Search for the cell housing the specified text and yield its [x, y] center coordinate. 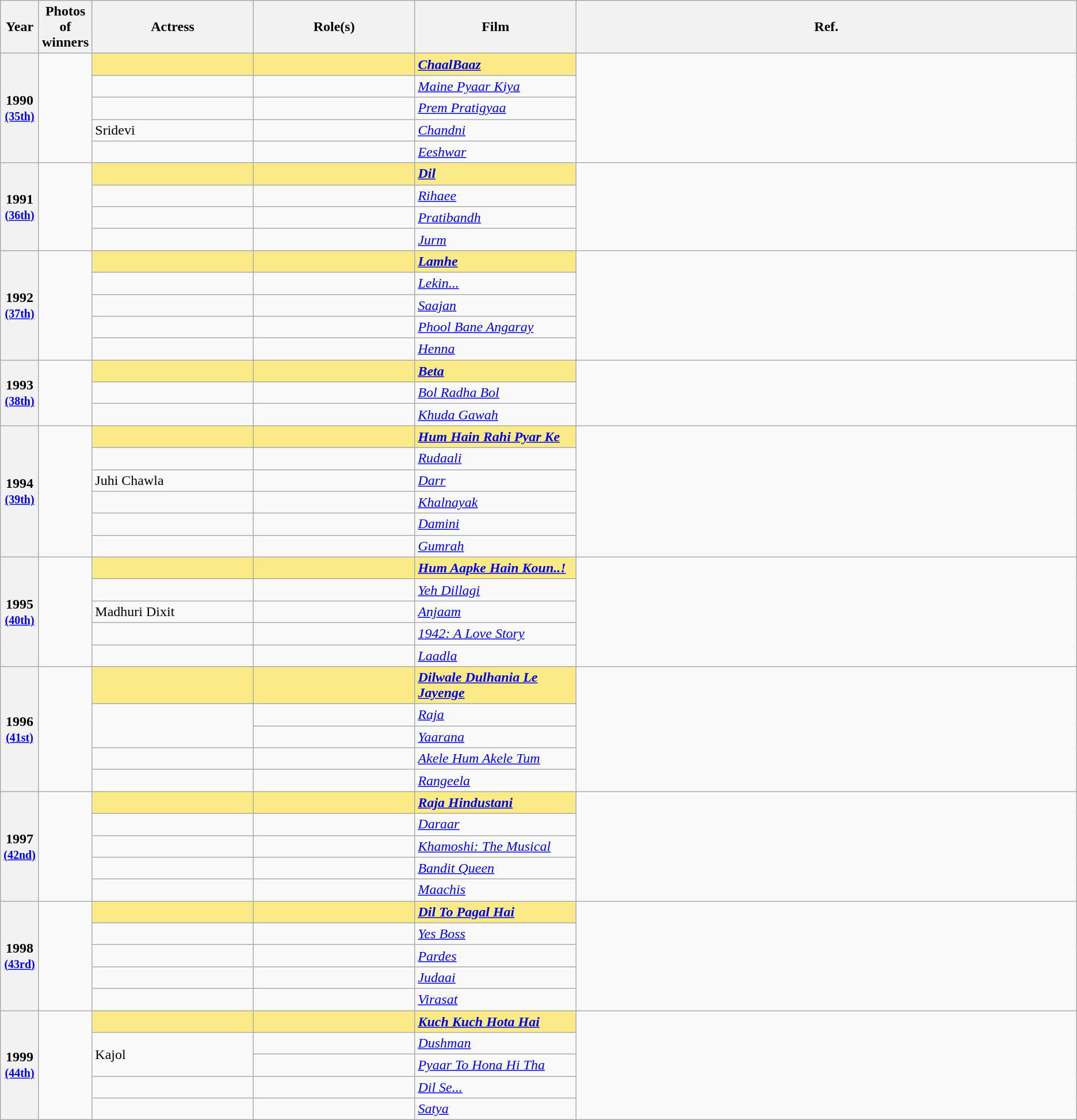
Dilwale Dulhania Le Jayenge [496, 686]
Phool Bane Angaray [496, 327]
Dil Se... [496, 1087]
Jurm [496, 239]
Pardes [496, 955]
Sridevi [173, 130]
Pratibandh [496, 217]
Kajol [173, 1054]
Prem Pratigyaa [496, 108]
Rangeela [496, 781]
Madhuri Dixit [173, 611]
Yaarana [496, 737]
Bol Radha Bol [496, 393]
Virasat [496, 999]
Saajan [496, 305]
Hum Hain Rahi Pyar Ke [496, 437]
1994 (39th) [20, 491]
Henna [496, 349]
Juhi Chawla [173, 480]
Rihaee [496, 196]
1990 (35th) [20, 108]
Yes Boss [496, 934]
Khalnayak [496, 502]
Dushman [496, 1043]
Pyaar To Hona Hi Tha [496, 1065]
1998 (43rd) [20, 955]
Role(s) [334, 27]
Lamhe [496, 261]
Darr [496, 480]
1995 (40th) [20, 611]
Photos of winners [65, 27]
Hum Aapke Hain Koun..! [496, 568]
Rudaali [496, 458]
Eeshwar [496, 152]
Damini [496, 524]
Maine Pyaar Kiya [496, 86]
Khamoshi: The Musical [496, 846]
Khuda Gawah [496, 415]
1991 (36th) [20, 207]
Satya [496, 1109]
Year [20, 27]
Beta [496, 371]
1997 (42nd) [20, 846]
Daraar [496, 824]
1942: A Love Story [496, 633]
Laadla [496, 655]
Dil To Pagal Hai [496, 912]
Yeh Dillagi [496, 590]
Bandit Queen [496, 868]
1992 (37th) [20, 305]
Film [496, 27]
Chandni [496, 130]
Anjaam [496, 611]
Akele Hum Akele Tum [496, 759]
Gumrah [496, 546]
Kuch Kuch Hota Hai [496, 1021]
Ref. [826, 27]
1999 (44th) [20, 1065]
Dil [496, 174]
Maachis [496, 890]
1996 (41st) [20, 729]
Lekin... [496, 283]
1993 (38th) [20, 393]
Raja [496, 715]
ChaalBaaz [496, 64]
Raja Hindustani [496, 802]
Actress [173, 27]
Judaai [496, 977]
